Provide the [X, Y] coordinate of the cell's center where the given text is located.  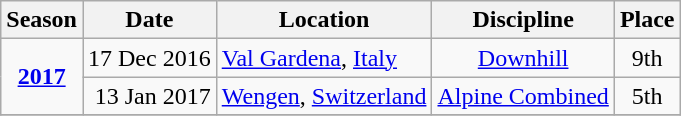
Location [324, 20]
9th [647, 58]
Val Gardena, Italy [324, 58]
Wengen, Switzerland [324, 96]
17 Dec 2016 [149, 58]
Discipline [523, 20]
Season [42, 20]
13 Jan 2017 [149, 96]
5th [647, 96]
Date [149, 20]
Downhill [523, 58]
2017 [42, 77]
Alpine Combined [523, 96]
Place [647, 20]
